Identify which cell holds the provided text, then report its [x, y] central coordinate. 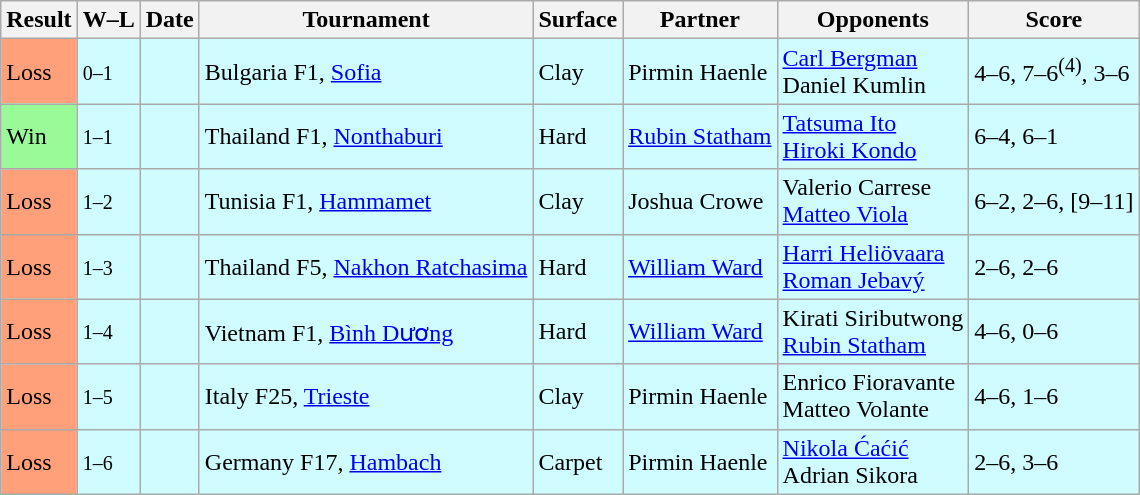
Nikola Ćaćić Adrian Sikora [873, 462]
Harri Heliövaara Roman Jebavý [873, 266]
4–6, 0–6 [1054, 332]
Result [39, 20]
Bulgaria F1, Sofia [366, 72]
Score [1054, 20]
2–6, 2–6 [1054, 266]
2–6, 3–6 [1054, 462]
Tunisia F1, Hammamet [366, 202]
W–L [108, 20]
Win [39, 136]
Surface [578, 20]
4–6, 1–6 [1054, 396]
1–1 [108, 136]
Date [170, 20]
Tournament [366, 20]
Opponents [873, 20]
4–6, 7–6(4), 3–6 [1054, 72]
Tatsuma Ito Hiroki Kondo [873, 136]
Partner [700, 20]
6–2, 2–6, [9–11] [1054, 202]
1–6 [108, 462]
1–5 [108, 396]
1–2 [108, 202]
Joshua Crowe [700, 202]
Thailand F5, Nakhon Ratchasima [366, 266]
6–4, 6–1 [1054, 136]
0–1 [108, 72]
Vietnam F1, Bình Dương [366, 332]
Valerio Carrese Matteo Viola [873, 202]
1–3 [108, 266]
Carl Bergman Daniel Kumlin [873, 72]
Carpet [578, 462]
Kirati Siributwong Rubin Statham [873, 332]
Rubin Statham [700, 136]
1–4 [108, 332]
Enrico Fioravante Matteo Volante [873, 396]
Italy F25, Trieste [366, 396]
Thailand F1, Nonthaburi [366, 136]
Germany F17, Hambach [366, 462]
